From the cell containing the given text, extract its center point as (x, y) coordinate. 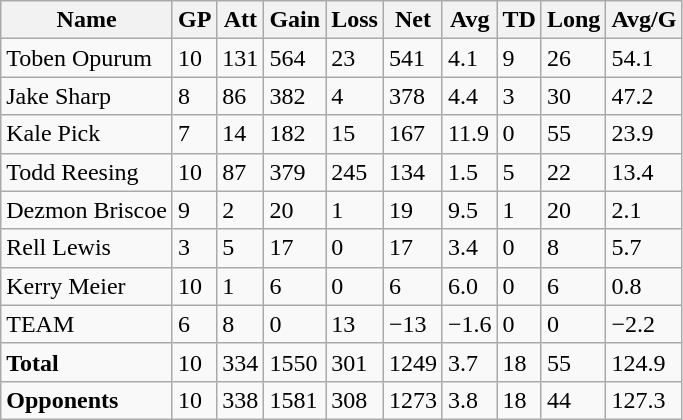
Kale Pick (87, 134)
2.1 (644, 210)
TD (519, 20)
182 (295, 134)
382 (295, 96)
Opponents (87, 400)
6.0 (470, 286)
14 (240, 134)
15 (355, 134)
54.1 (644, 58)
23.9 (644, 134)
22 (573, 172)
Net (412, 20)
5.7 (644, 248)
9.5 (470, 210)
131 (240, 58)
TEAM (87, 324)
Jake Sharp (87, 96)
30 (573, 96)
86 (240, 96)
1249 (412, 362)
1581 (295, 400)
0.8 (644, 286)
3.7 (470, 362)
26 (573, 58)
2 (240, 210)
541 (412, 58)
3.8 (470, 400)
4 (355, 96)
1550 (295, 362)
1273 (412, 400)
Kerry Meier (87, 286)
47.2 (644, 96)
127.3 (644, 400)
Gain (295, 20)
4.1 (470, 58)
13.4 (644, 172)
Long (573, 20)
245 (355, 172)
−1.6 (470, 324)
134 (412, 172)
Dezmon Briscoe (87, 210)
11.9 (470, 134)
167 (412, 134)
379 (295, 172)
334 (240, 362)
124.9 (644, 362)
GP (194, 20)
Name (87, 20)
Avg/G (644, 20)
7 (194, 134)
Toben Opurum (87, 58)
308 (355, 400)
23 (355, 58)
3.4 (470, 248)
Total (87, 362)
44 (573, 400)
4.4 (470, 96)
338 (240, 400)
301 (355, 362)
−2.2 (644, 324)
Att (240, 20)
13 (355, 324)
1.5 (470, 172)
378 (412, 96)
564 (295, 58)
87 (240, 172)
19 (412, 210)
Rell Lewis (87, 248)
Todd Reesing (87, 172)
Loss (355, 20)
Avg (470, 20)
−13 (412, 324)
